Return the (x, y) coordinate for the center point of the cell that contains the specified text.  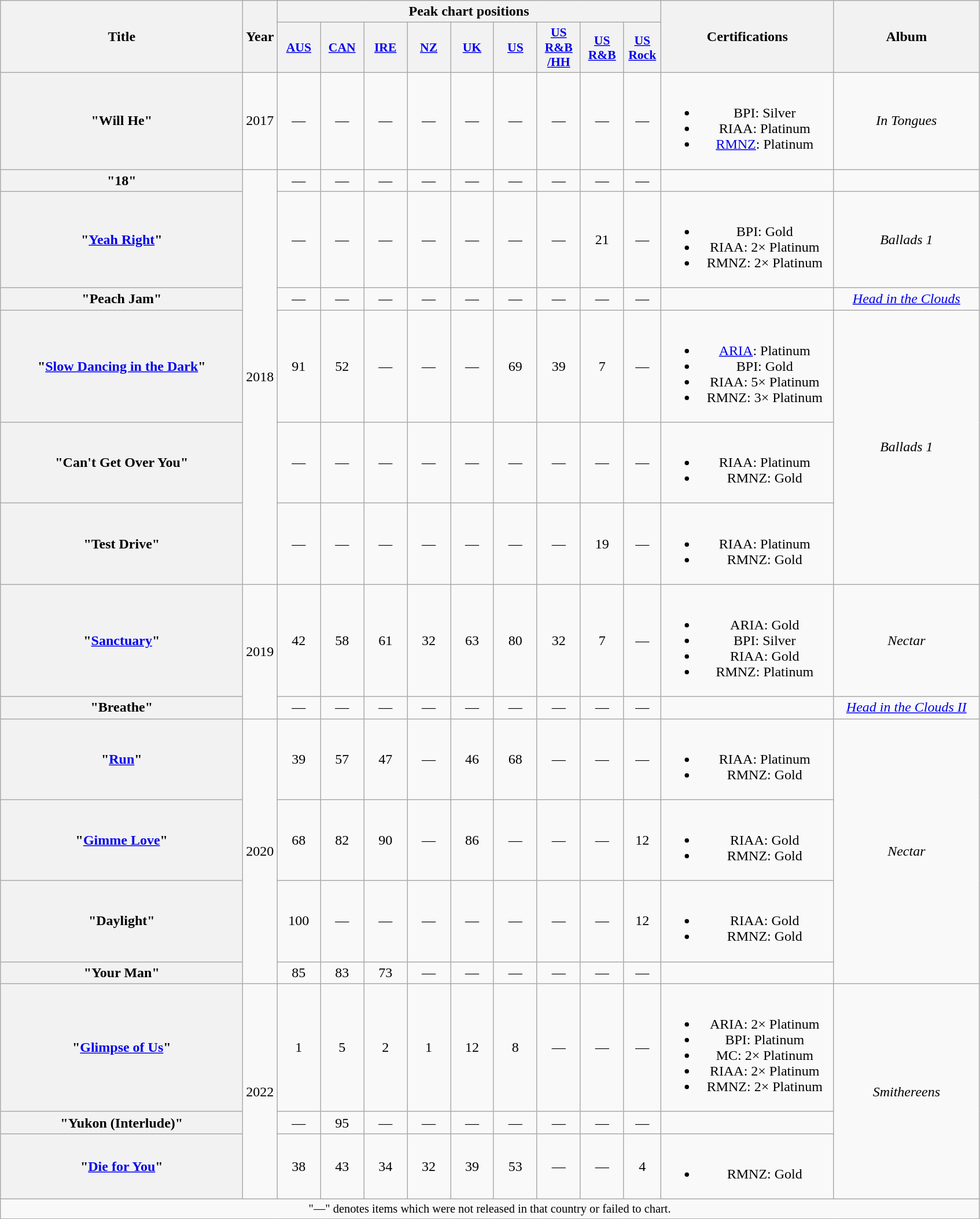
"Your Man" (121, 973)
95 (342, 1122)
2017 (260, 120)
69 (515, 366)
Head in the Clouds II (906, 708)
2 (385, 1047)
NZ (429, 47)
91 (299, 366)
2020 (260, 851)
Album (906, 37)
100 (299, 921)
38 (299, 1166)
AUS (299, 47)
ARIA: 2× PlatinumBPI: PlatinumMC: 2× PlatinumRIAA: 2× PlatinumRMNZ: 2× Platinum (747, 1047)
"Will He" (121, 120)
ARIA: GoldBPI: SilverRIAA: GoldRMNZ: Platinum (747, 640)
8 (515, 1047)
Head in the Clouds (906, 299)
21 (602, 240)
46 (472, 759)
"Yukon (Interlude)" (121, 1122)
"Sanctuary" (121, 640)
80 (515, 640)
2022 (260, 1091)
53 (515, 1166)
58 (342, 640)
86 (472, 840)
ARIA: PlatinumBPI: GoldRIAA: 5× PlatinumRMNZ: 3× Platinum (747, 366)
42 (299, 640)
2018 (260, 376)
"Die for You" (121, 1166)
Year (260, 37)
IRE (385, 47)
"—" denotes items which were not released in that country or failed to chart. (490, 1209)
In Tongues (906, 120)
UK (472, 47)
"Daylight" (121, 921)
83 (342, 973)
"Breathe" (121, 708)
USR&B/HH (559, 47)
US (515, 47)
"Yeah Right" (121, 240)
"Can't Get Over You" (121, 463)
RMNZ: Gold (747, 1166)
19 (602, 544)
34 (385, 1166)
85 (299, 973)
CAN (342, 47)
"Peach Jam" (121, 299)
57 (342, 759)
73 (385, 973)
"Run" (121, 759)
USR&B (602, 47)
5 (342, 1047)
"Slow Dancing in the Dark" (121, 366)
47 (385, 759)
"Gimme Love" (121, 840)
"Glimpse of Us" (121, 1047)
90 (385, 840)
52 (342, 366)
BPI: SilverRIAA: PlatinumRMNZ: Platinum (747, 120)
2019 (260, 651)
Smithereens (906, 1091)
"Test Drive" (121, 544)
USRock (642, 47)
43 (342, 1166)
61 (385, 640)
BPI: GoldRIAA: 2× PlatinumRMNZ: 2× Platinum (747, 240)
63 (472, 640)
Certifications (747, 37)
Title (121, 37)
82 (342, 840)
Peak chart positions (469, 12)
"18" (121, 180)
4 (642, 1166)
